For the text-containing cell, return its midpoint in [x, y] coordinate format. 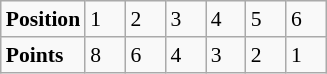
5 [266, 19]
Points [43, 55]
Position [43, 19]
8 [105, 55]
